Return the [X, Y] coordinate for the center point of the cell that contains the specified text.  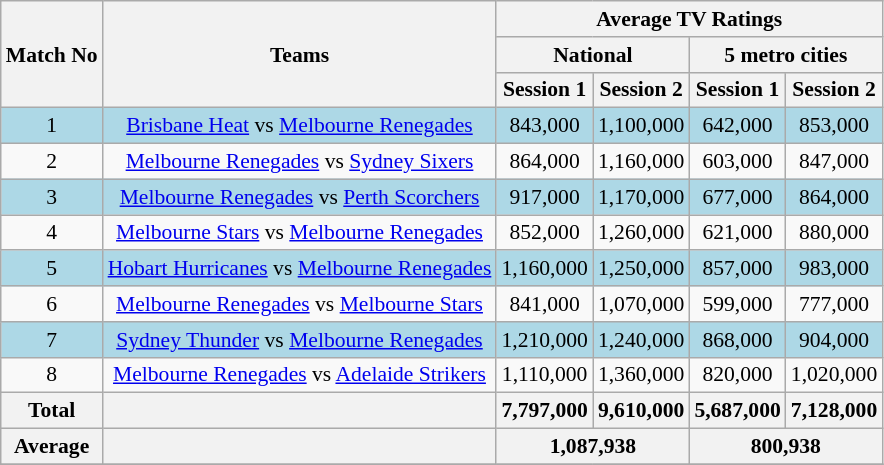
Melbourne Renegades vs Melbourne Stars [300, 304]
843,000 [544, 126]
Brisbane Heat vs Melbourne Renegades [300, 126]
677,000 [737, 197]
3 [52, 197]
857,000 [737, 269]
1,070,000 [641, 304]
2 [52, 162]
1,170,000 [641, 197]
Melbourne Renegades vs Sydney Sixers [300, 162]
853,000 [834, 126]
777,000 [834, 304]
847,000 [834, 162]
917,000 [544, 197]
8 [52, 375]
5 metro cities [786, 55]
1,100,000 [641, 126]
Average [52, 447]
1,260,000 [641, 233]
904,000 [834, 340]
599,000 [737, 304]
1,250,000 [641, 269]
621,000 [737, 233]
5 [52, 269]
Match No [52, 54]
880,000 [834, 233]
1 [52, 126]
820,000 [737, 375]
852,000 [544, 233]
1,360,000 [641, 375]
Hobart Hurricanes vs Melbourne Renegades [300, 269]
1,210,000 [544, 340]
603,000 [737, 162]
Melbourne Renegades vs Perth Scorchers [300, 197]
1,240,000 [641, 340]
642,000 [737, 126]
National [592, 55]
983,000 [834, 269]
Average TV Ratings [689, 19]
868,000 [737, 340]
Teams [300, 54]
7 [52, 340]
7,797,000 [544, 411]
7,128,000 [834, 411]
Total [52, 411]
Melbourne Renegades vs Adelaide Strikers [300, 375]
1,110,000 [544, 375]
5,687,000 [737, 411]
841,000 [544, 304]
800,938 [786, 447]
Sydney Thunder vs Melbourne Renegades [300, 340]
1,087,938 [592, 447]
Melbourne Stars vs Melbourne Renegades [300, 233]
4 [52, 233]
6 [52, 304]
1,020,000 [834, 375]
9,610,000 [641, 411]
